Return (X, Y) of the center of cell containing provided text 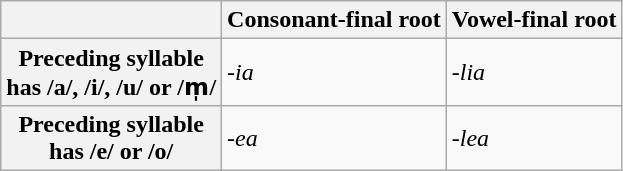
Consonant-final root (334, 20)
-lia (534, 72)
-lea (534, 138)
Vowel-final root (534, 20)
Preceding syllablehas /e/ or /o/ (112, 138)
Preceding syllablehas /a/, /i/, /u/ or /m̩/ (112, 72)
-ia (334, 72)
-ea (334, 138)
